Extract the (x, y) coordinate from the center of the cell holding the provided text.  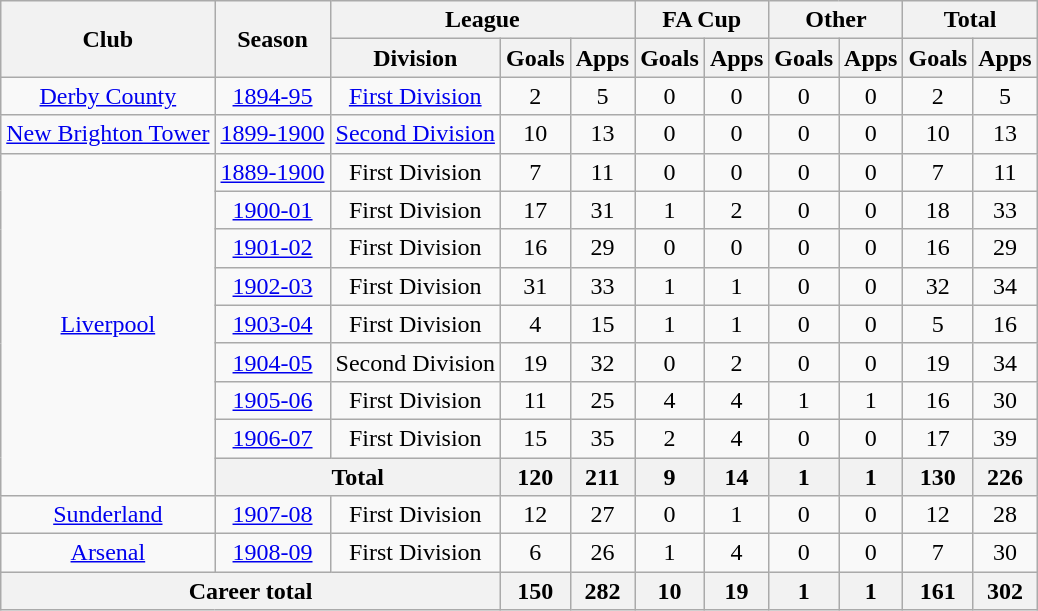
1906-07 (272, 438)
18 (938, 210)
28 (1005, 515)
1904-05 (272, 362)
1894-95 (272, 96)
211 (602, 477)
Other (836, 20)
161 (938, 591)
Liverpool (108, 324)
Division (415, 58)
6 (535, 553)
282 (602, 591)
Arsenal (108, 553)
Club (108, 39)
1905-06 (272, 400)
Derby County (108, 96)
1903-04 (272, 324)
35 (602, 438)
27 (602, 515)
Sunderland (108, 515)
302 (1005, 591)
1889-1900 (272, 172)
1899-1900 (272, 134)
1907-08 (272, 515)
9 (670, 477)
League (482, 20)
1901-02 (272, 248)
New Brighton Tower (108, 134)
226 (1005, 477)
Season (272, 39)
120 (535, 477)
26 (602, 553)
130 (938, 477)
25 (602, 400)
FA Cup (702, 20)
1908-09 (272, 553)
150 (535, 591)
1902-03 (272, 286)
39 (1005, 438)
14 (736, 477)
1900-01 (272, 210)
Career total (251, 591)
